Find where the given text appears and provide that cell's center as [x, y] coordinate. 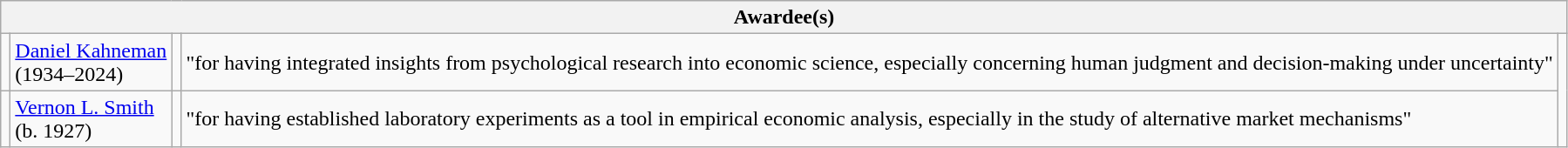
Vernon L. Smith(b. 1927) [91, 118]
Awardee(s) [784, 17]
Daniel Kahneman(1934–2024) [91, 63]
"for having established laboratory experiments as a tool in empirical economic analysis, especially in the study of alternative market mechanisms" [870, 118]
